Determine the (X, Y) coordinate at the center of the cell enclosing the given text.  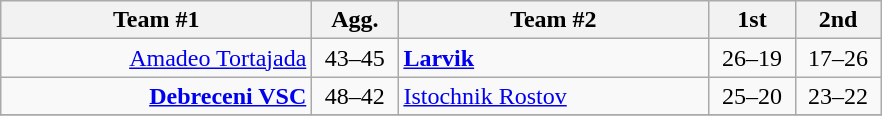
Team #2 (554, 20)
Debreceni VSC (156, 96)
Agg. (355, 20)
43–45 (355, 58)
23–22 (838, 96)
25–20 (752, 96)
48–42 (355, 96)
Amadeo Tortajada (156, 58)
Istochnik Rostov (554, 96)
Larvik (554, 58)
17–26 (838, 58)
26–19 (752, 58)
2nd (838, 20)
1st (752, 20)
Team #1 (156, 20)
